Detect which cell encompasses the target text, then output its [x, y] center coordinate. 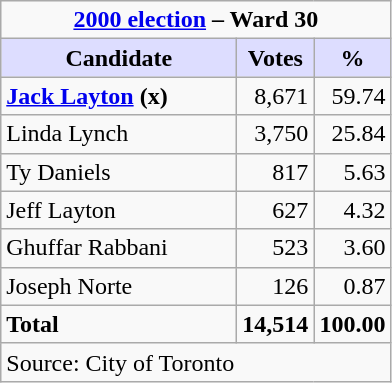
Votes [276, 58]
0.87 [352, 286]
2000 election – Ward 30 [196, 20]
25.84 [352, 134]
14,514 [276, 324]
Total [119, 324]
523 [276, 248]
59.74 [352, 96]
Source: City of Toronto [196, 362]
8,671 [276, 96]
Ghuffar Rabbani [119, 248]
817 [276, 172]
Jeff Layton [119, 210]
Ty Daniels [119, 172]
126 [276, 286]
3,750 [276, 134]
Candidate [119, 58]
4.32 [352, 210]
Linda Lynch [119, 134]
100.00 [352, 324]
% [352, 58]
3.60 [352, 248]
Joseph Norte [119, 286]
5.63 [352, 172]
Jack Layton (x) [119, 96]
627 [276, 210]
